Scan for the cell matching the given text and deliver its [x, y] coordinate at center. 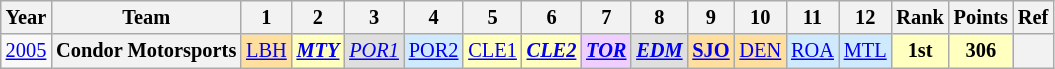
Year [26, 17]
CLE2 [552, 51]
MTL [866, 51]
MTY [318, 51]
POR2 [434, 51]
3 [374, 17]
5 [492, 17]
4 [434, 17]
Points [981, 17]
6 [552, 17]
2005 [26, 51]
7 [606, 17]
ROA [812, 51]
2 [318, 17]
12 [866, 17]
11 [812, 17]
LBH [266, 51]
Team [146, 17]
POR1 [374, 51]
10 [761, 17]
SJO [710, 51]
DEN [761, 51]
Condor Motorsports [146, 51]
1 [266, 17]
9 [710, 17]
EDM [659, 51]
1st [920, 51]
CLE1 [492, 51]
Ref [1033, 17]
306 [981, 51]
TOR [606, 51]
8 [659, 17]
Rank [920, 17]
